From the cell containing the given text, extract its center point as [x, y] coordinate. 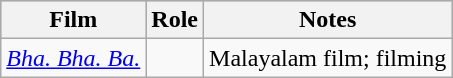
Malayalam film; filming [328, 58]
Bha. Bha. Ba. [74, 58]
Role [175, 20]
Film [74, 20]
Notes [328, 20]
